Output the [X, Y] coordinate of the center of the cell containing the given text.  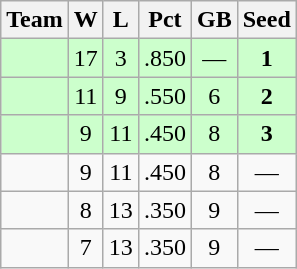
L [120, 20]
17 [86, 58]
.550 [164, 96]
7 [86, 248]
GB [214, 20]
.850 [164, 58]
2 [266, 96]
W [86, 20]
6 [214, 96]
Seed [266, 20]
Pct [164, 20]
Team [35, 20]
1 [266, 58]
